Return the (x, y) coordinate for the center point of the cell that contains the specified text.  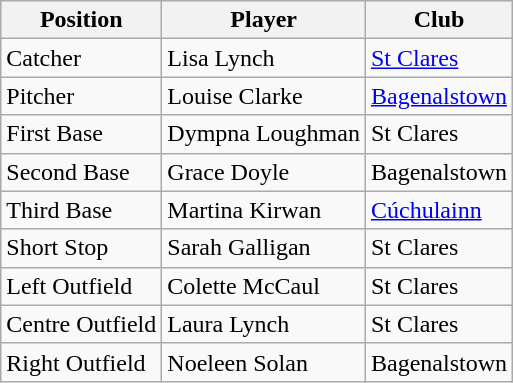
Right Outfield (82, 362)
Sarah Galligan (264, 248)
Catcher (82, 58)
Laura Lynch (264, 324)
Noeleen Solan (264, 362)
Lisa Lynch (264, 58)
Position (82, 20)
Pitcher (82, 96)
Dympna Loughman (264, 134)
Centre Outfield (82, 324)
Third Base (82, 210)
Second Base (82, 172)
Martina Kirwan (264, 210)
Colette McCaul (264, 286)
First Base (82, 134)
Player (264, 20)
Louise Clarke (264, 96)
Club (438, 20)
Cúchulainn (438, 210)
Short Stop (82, 248)
Grace Doyle (264, 172)
Left Outfield (82, 286)
